Capture the cell that displays the provided text and extract its (X, Y) central coordinate. 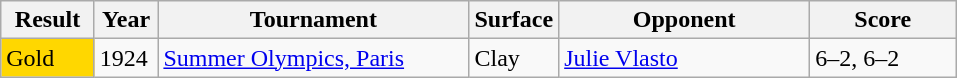
Gold (48, 58)
Opponent (684, 20)
Result (48, 20)
1924 (126, 58)
6–2, 6–2 (883, 58)
Surface (514, 20)
Summer Olympics, Paris (314, 58)
Tournament (314, 20)
Julie Vlasto (684, 58)
Year (126, 20)
Clay (514, 58)
Score (883, 20)
